Detect which cell encompasses the target text, then output its (x, y) center coordinate. 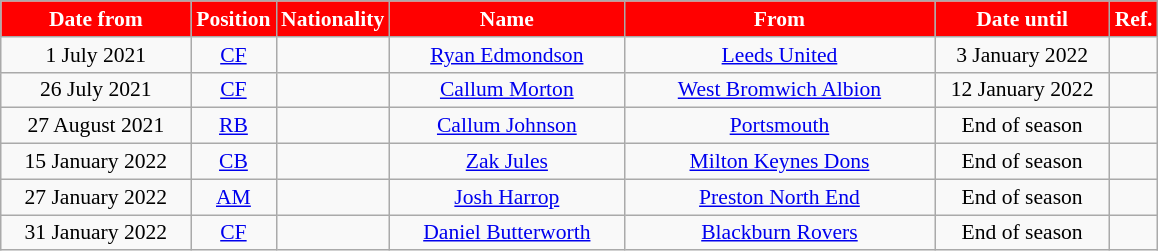
Zak Jules (506, 162)
Leeds United (779, 55)
Callum Johnson (506, 126)
Milton Keynes Dons (779, 162)
27 August 2021 (96, 126)
West Bromwich Albion (779, 90)
Daniel Butterworth (506, 233)
Blackburn Rovers (779, 233)
1 July 2021 (96, 55)
AM (234, 197)
27 January 2022 (96, 197)
Portsmouth (779, 126)
Josh Harrop (506, 197)
Preston North End (779, 197)
Position (234, 19)
15 January 2022 (96, 162)
Ref. (1134, 19)
3 January 2022 (1022, 55)
Nationality (332, 19)
From (779, 19)
31 January 2022 (96, 233)
12 January 2022 (1022, 90)
CB (234, 162)
RB (234, 126)
Callum Morton (506, 90)
26 July 2021 (96, 90)
Date until (1022, 19)
Date from (96, 19)
Name (506, 19)
Ryan Edmondson (506, 55)
